Locate the cell with the specified text and output its [X, Y] center coordinate. 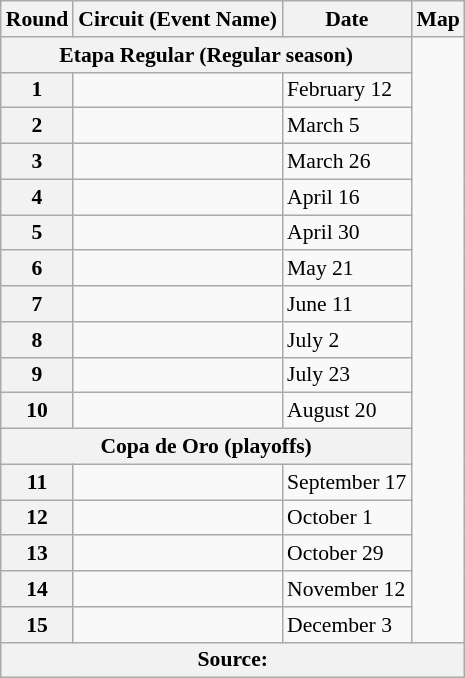
July 2 [346, 340]
6 [38, 269]
February 12 [346, 90]
11 [38, 482]
May 21 [346, 269]
April 30 [346, 233]
August 20 [346, 411]
December 3 [346, 625]
September 17 [346, 482]
Circuit (Event Name) [178, 19]
July 23 [346, 375]
June 11 [346, 304]
10 [38, 411]
Round [38, 19]
14 [38, 589]
October 29 [346, 554]
5 [38, 233]
3 [38, 162]
Etapa Regular (Regular season) [206, 55]
7 [38, 304]
13 [38, 554]
March 5 [346, 126]
1 [38, 90]
April 16 [346, 197]
Copa de Oro (playoffs) [206, 447]
March 26 [346, 162]
October 1 [346, 518]
Source: [233, 660]
8 [38, 340]
4 [38, 197]
Map [438, 19]
November 12 [346, 589]
12 [38, 518]
15 [38, 625]
Date [346, 19]
2 [38, 126]
9 [38, 375]
